Detect which cell encompasses the target text, then output its (X, Y) center coordinate. 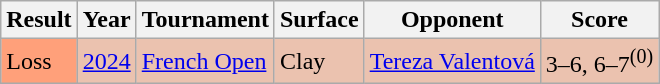
Opponent (452, 20)
3–6, 6–7(0) (599, 62)
Loss (39, 62)
Score (599, 20)
Year (106, 20)
French Open (205, 62)
Tereza Valentová (452, 62)
Tournament (205, 20)
Clay (319, 62)
Result (39, 20)
Surface (319, 20)
2024 (106, 62)
